For the text-containing cell, return its midpoint in (x, y) coordinate format. 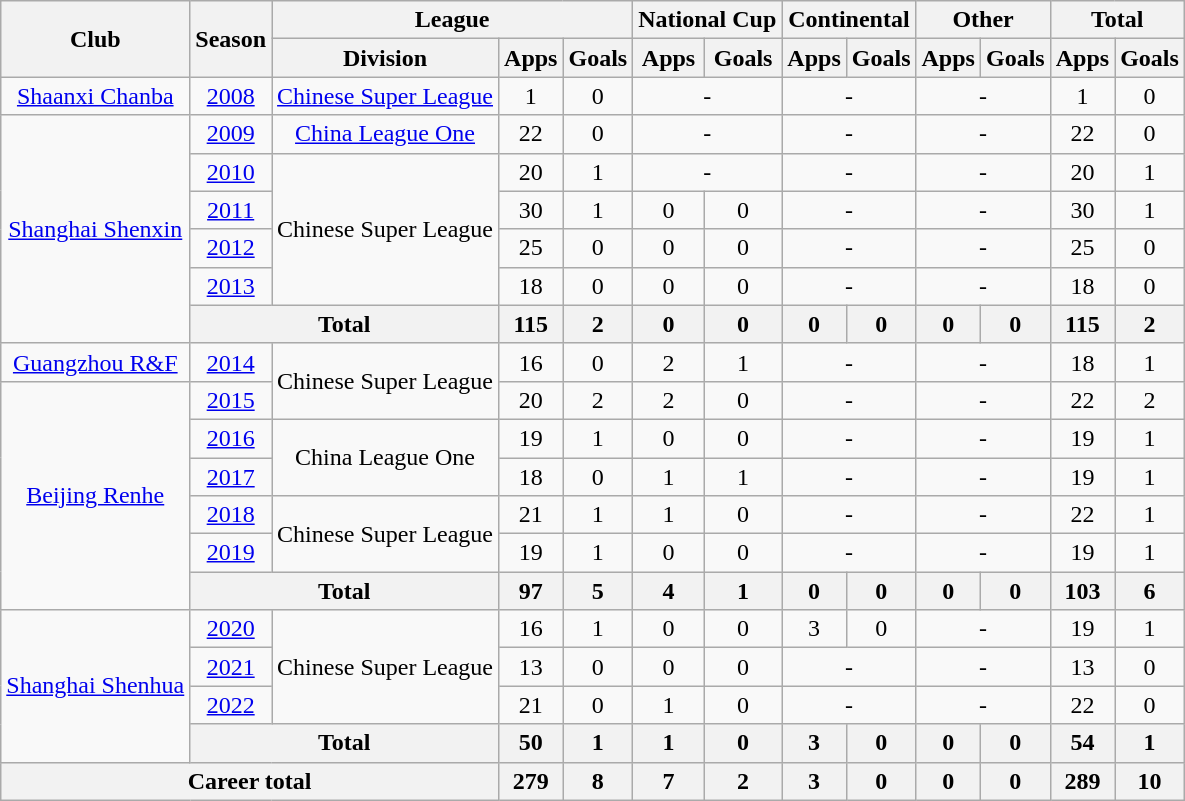
2016 (231, 438)
Guangzhou R&F (96, 362)
50 (531, 743)
Division (386, 58)
2011 (231, 210)
2012 (231, 248)
97 (531, 591)
2018 (231, 515)
2009 (231, 134)
2015 (231, 400)
279 (531, 781)
League (452, 20)
Season (231, 39)
54 (1082, 743)
National Cup (708, 20)
Club (96, 39)
2019 (231, 553)
10 (1150, 781)
2010 (231, 172)
103 (1082, 591)
4 (669, 591)
Other (983, 20)
Shanghai Shenhua (96, 686)
2014 (231, 362)
2021 (231, 667)
8 (598, 781)
2020 (231, 629)
Career total (250, 781)
2022 (231, 705)
6 (1150, 591)
Shaanxi Chanba (96, 96)
2017 (231, 477)
5 (598, 591)
Beijing Renhe (96, 495)
Shanghai Shenxin (96, 229)
2013 (231, 286)
2008 (231, 96)
289 (1082, 781)
7 (669, 781)
Continental (849, 20)
